Determine the [X, Y] coordinate at the center of the cell enclosing the given text.  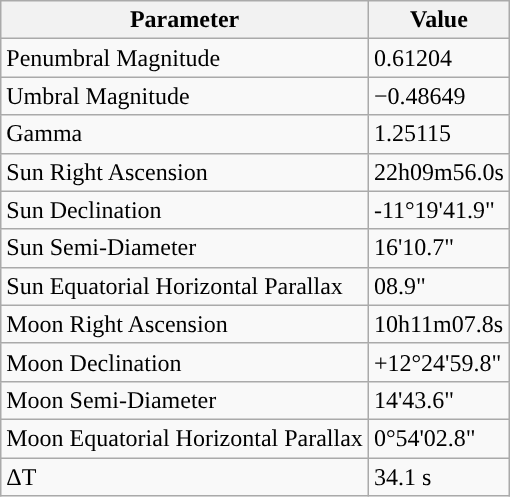
1.25115 [438, 134]
−0.48649 [438, 96]
Penumbral Magnitude [185, 58]
Moon Equatorial Horizontal Parallax [185, 438]
Sun Equatorial Horizontal Parallax [185, 286]
Sun Right Ascension [185, 172]
Moon Right Ascension [185, 324]
16'10.7" [438, 248]
Sun Declination [185, 210]
0°54'02.8" [438, 438]
+12°24'59.8" [438, 362]
ΔT [185, 477]
34.1 s [438, 477]
22h09m56.0s [438, 172]
14'43.6" [438, 400]
Sun Semi-Diameter [185, 248]
0.61204 [438, 58]
-11°19'41.9" [438, 210]
Moon Declination [185, 362]
Parameter [185, 20]
08.9" [438, 286]
Moon Semi-Diameter [185, 400]
Value [438, 20]
Gamma [185, 134]
10h11m07.8s [438, 324]
Umbral Magnitude [185, 96]
